Locate the cell with the specified text and output its (x, y) center coordinate. 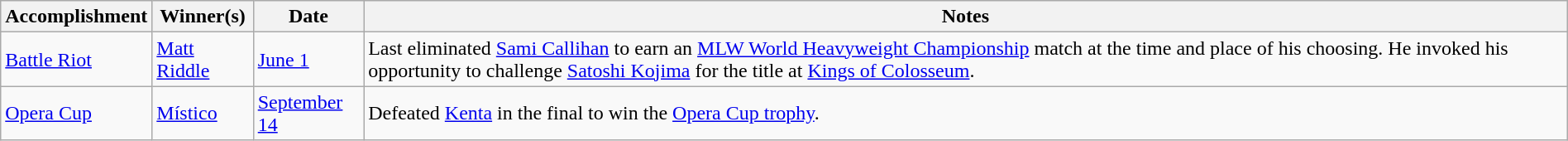
June 1 (308, 60)
September 14 (308, 113)
Accomplishment (76, 17)
Opera Cup (76, 113)
Místico (203, 113)
Notes (966, 17)
Battle Riot (76, 60)
Defeated Kenta in the final to win the Opera Cup trophy. (966, 113)
Date (308, 17)
Winner(s) (203, 17)
Matt Riddle (203, 60)
